Pinpoint the cell where the given text exists, returning its [X, Y] midpoint coordinate. 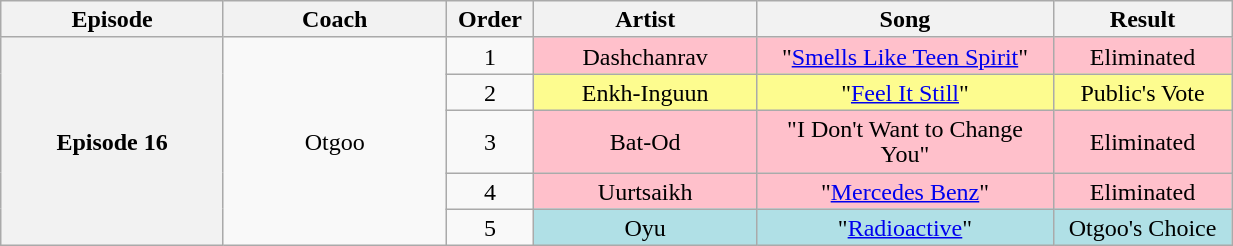
Episode [112, 20]
Dashchanrav [646, 56]
Enkh-Inguun [646, 92]
5 [490, 228]
Song [906, 20]
Public's Vote [1142, 92]
3 [490, 141]
"Feel It Still" [906, 92]
Artist [646, 20]
Order [490, 20]
2 [490, 92]
"Mercedes Benz" [906, 190]
Otgoo's Choice [1142, 228]
"Smells Like Teen Spirit" [906, 56]
Oyu [646, 228]
1 [490, 56]
Otgoo [334, 141]
"I Don't Want to Change You" [906, 141]
Result [1142, 20]
Uurtsaikh [646, 190]
"Radioactive" [906, 228]
4 [490, 190]
Episode 16 [112, 141]
Bat-Od [646, 141]
Coach [334, 20]
